Extract the [x, y] coordinate from the center of the cell holding the provided text.  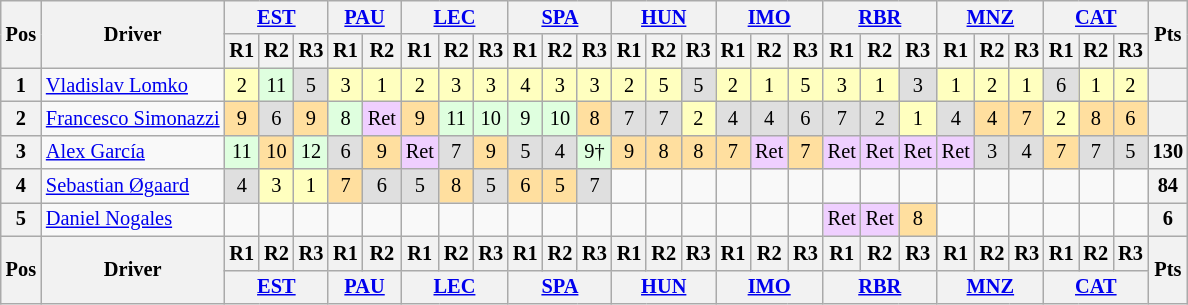
84 [1168, 186]
9† [594, 152]
Vladislav Lomko [132, 85]
Alex García [132, 152]
Francesco Simonazzi [132, 118]
Sebastian Øgaard [132, 186]
130 [1168, 152]
12 [312, 152]
Daniel Nogales [132, 219]
